Return the (X, Y) coordinate for the center point of the cell that contains the specified text.  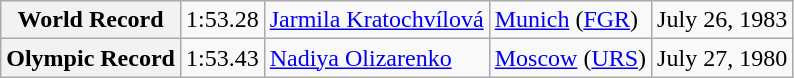
Nadiya Olizarenko (376, 58)
Munich (FGR) (570, 20)
1:53.43 (222, 58)
1:53.28 (222, 20)
July 27, 1980 (722, 58)
Moscow (URS) (570, 58)
World Record (91, 20)
Jarmila Kratochvílová (376, 20)
Olympic Record (91, 58)
July 26, 1983 (722, 20)
